Identify which cell holds the provided text, then report its [x, y] central coordinate. 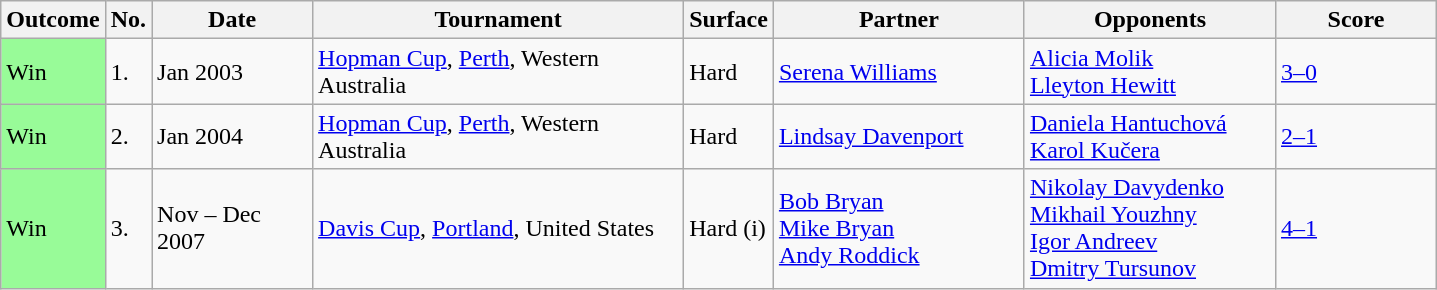
1. [128, 72]
Jan 2004 [232, 136]
Davis Cup, Portland, United States [498, 228]
Date [232, 20]
Alicia Molik Lleyton Hewitt [1150, 72]
Score [1356, 20]
Hard (i) [729, 228]
3. [128, 228]
Opponents [1150, 20]
Nikolay Davydenko Mikhail Youzhny Igor Andreev Dmitry Tursunov [1150, 228]
Surface [729, 20]
Bob Bryan Mike Bryan Andy Roddick [898, 228]
3–0 [1356, 72]
4–1 [1356, 228]
Partner [898, 20]
Nov – Dec 2007 [232, 228]
No. [128, 20]
Serena Williams [898, 72]
Outcome [53, 20]
Jan 2003 [232, 72]
Tournament [498, 20]
2–1 [1356, 136]
2. [128, 136]
Daniela Hantuchová Karol Kučera [1150, 136]
Lindsay Davenport [898, 136]
